Detect which cell encompasses the target text, then output its [x, y] center coordinate. 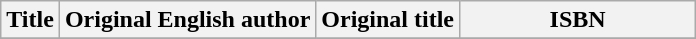
Original title [388, 20]
Title [30, 20]
ISBN [578, 20]
Original English author [187, 20]
